For the text-containing cell, return its midpoint in [X, Y] coordinate format. 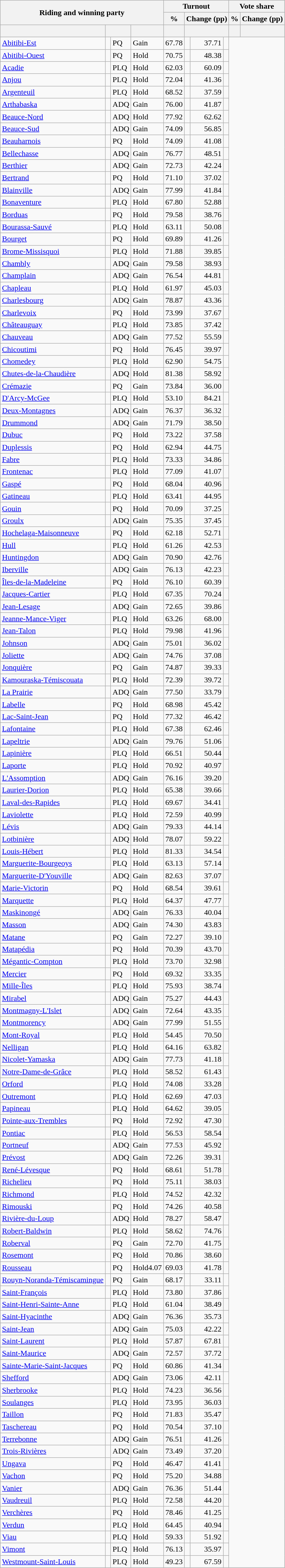
73.06 [174, 1378]
Frontenac [53, 472]
71.79 [174, 423]
60.09 [207, 68]
34.86 [207, 459]
37.07 [207, 876]
55.59 [207, 337]
La Prairie [53, 692]
79.76 [174, 741]
63.11 [174, 227]
41.78 [207, 1268]
Mirabel [53, 998]
63.41 [174, 496]
48.38 [207, 55]
73.33 [174, 459]
Jacques-Cartier [53, 594]
71.83 [174, 1415]
Gaspé [53, 484]
41.18 [207, 1059]
Outremont [53, 1096]
70.75 [174, 55]
56.53 [174, 1133]
Vanier [53, 1488]
64.45 [174, 1525]
39.97 [207, 349]
Johnson [53, 643]
45.42 [207, 704]
70.90 [174, 558]
Duplessis [53, 447]
74.23 [174, 1390]
67.38 [174, 729]
38.03 [207, 1182]
70.39 [174, 949]
Saint-Henri-Sainte-Anne [53, 1304]
42.53 [207, 545]
67.78 [174, 43]
76.54 [174, 276]
Vimont [53, 1549]
Gatineau [53, 496]
Îles-de-la-Madeleine [53, 582]
42.24 [207, 166]
61.43 [207, 1072]
81.38 [174, 374]
70.50 [207, 1035]
77.92 [174, 116]
76.10 [174, 582]
Saint-Jean [53, 1329]
51.92 [207, 1537]
76.45 [174, 349]
63.82 [207, 1047]
70.92 [174, 766]
Argenteuil [53, 92]
40.58 [207, 1206]
Fabre [53, 459]
76.00 [174, 104]
Taschereau [53, 1427]
74.30 [174, 925]
41.41 [207, 1463]
Lotbinière [53, 839]
37.67 [207, 312]
Roberval [53, 1243]
44.43 [207, 998]
58.52 [174, 1072]
72.26 [174, 1158]
Châteauguay [53, 325]
40.94 [207, 1525]
41.96 [207, 631]
Marguerite-D'Youville [53, 876]
Drummond [53, 423]
39.05 [207, 1108]
Deux-Montagnes [53, 410]
36.32 [207, 410]
79.33 [174, 827]
Saint-François [53, 1292]
46.47 [174, 1463]
68.54 [174, 888]
Montmorency [53, 1023]
Turnout [196, 6]
Portneuf [53, 1145]
Borduas [53, 215]
58.92 [207, 374]
Marguerite-Bourgeoys [53, 863]
52.88 [207, 202]
Viau [53, 1537]
48.51 [207, 153]
Prévost [53, 1158]
Sherbrooke [53, 1390]
Rosemont [53, 1255]
77.73 [174, 1059]
Beauce-Sud [53, 129]
76.16 [174, 778]
74.52 [174, 1194]
Jonquière [53, 668]
51.06 [207, 741]
58.54 [207, 1133]
75.27 [174, 998]
59.33 [174, 1537]
Masson [53, 925]
54.75 [207, 362]
Huntingdon [53, 558]
72.92 [174, 1121]
75.03 [174, 1329]
51.78 [207, 1170]
Charlesbourg [53, 300]
34.41 [207, 802]
Marquette [53, 900]
Rouyn-Noranda-Témiscamingue [53, 1280]
77.53 [174, 1145]
D'Arcy-McGee [53, 398]
78.46 [174, 1512]
46.42 [207, 716]
Mégantic-Compton [53, 962]
44.81 [207, 276]
Louis-Hébert [53, 851]
77.32 [174, 716]
38.74 [207, 986]
71.10 [174, 178]
70.09 [174, 508]
73.99 [174, 312]
74.08 [174, 1084]
40.96 [207, 484]
73.80 [174, 1292]
75.11 [174, 1182]
41.87 [207, 104]
Pontiac [53, 1133]
Chambly [53, 263]
38.93 [207, 263]
Trois-Rivières [53, 1451]
Arthabaska [53, 104]
37.42 [207, 325]
Soulanges [53, 1402]
42.23 [207, 570]
39.10 [207, 937]
Lafontaine [53, 729]
37.86 [207, 1292]
Matane [53, 937]
62.94 [174, 447]
Labelle [53, 704]
61.04 [174, 1304]
68.61 [174, 1170]
50.44 [207, 753]
36.02 [207, 643]
Pointe-aux-Trembles [53, 1121]
72.57 [174, 1353]
Kamouraska-Témiscouata [53, 680]
42.76 [207, 558]
52.71 [207, 533]
L'Assomption [53, 778]
64.62 [174, 1108]
77.50 [174, 692]
34.54 [207, 851]
61.26 [174, 545]
Verchères [53, 1512]
Robert-Baldwin [53, 1231]
Bourassa-Sauvé [53, 227]
Blainville [53, 190]
41.84 [207, 190]
33.11 [207, 1280]
Mille-Îles [53, 986]
Hold4.07 [147, 1268]
Rimouski [53, 1206]
Groulx [53, 521]
Jeanne-Mance-Viger [53, 619]
69.89 [174, 239]
Shefford [53, 1378]
Rivière-du-Loup [53, 1219]
Charlevoix [53, 312]
43.70 [207, 949]
37.08 [207, 655]
64.16 [174, 1047]
Laviolette [53, 815]
36.03 [207, 1402]
Abitibi-Est [53, 43]
59.22 [207, 839]
Laurier-Dorion [53, 790]
45.03 [207, 288]
41.25 [207, 1512]
71.88 [174, 251]
Ungava [53, 1463]
41.34 [207, 1366]
Joliette [53, 655]
Vote share [256, 6]
Hochelaga-Maisonneuve [53, 533]
69.32 [174, 974]
39.72 [207, 680]
44.20 [207, 1500]
72.59 [174, 815]
Lapeltrie [53, 741]
62.69 [174, 1096]
70.86 [174, 1255]
82.63 [174, 876]
38.50 [207, 423]
37.72 [207, 1353]
77.52 [174, 337]
58.62 [174, 1231]
35.47 [207, 1415]
44.95 [207, 496]
Westmount-Saint-Louis [53, 1562]
Saint-Maurice [53, 1353]
50.08 [207, 227]
37.71 [207, 43]
79.98 [174, 631]
Berthier [53, 166]
Nelligan [53, 1047]
67.59 [207, 1562]
Saint-Laurent [53, 1341]
Taillon [53, 1415]
Brome-Missisquoi [53, 251]
Papineau [53, 1108]
42.32 [207, 1194]
Champlain [53, 276]
Hull [53, 545]
38.76 [207, 215]
60.39 [207, 582]
Abitibi-Ouest [53, 55]
39.20 [207, 778]
Dubuc [53, 435]
61.97 [174, 288]
75.35 [174, 521]
63.26 [174, 619]
60.86 [174, 1366]
37.02 [207, 178]
78.27 [174, 1219]
62.90 [174, 362]
René-Lévesque [53, 1170]
40.04 [207, 912]
34.88 [207, 1476]
78.07 [174, 839]
Saint-Hyacinthe [53, 1316]
73.70 [174, 962]
Gouin [53, 508]
39.85 [207, 251]
37.10 [207, 1427]
32.98 [207, 962]
75.01 [174, 643]
74.87 [174, 668]
51.55 [207, 1023]
Bellechasse [53, 153]
Chutes-de-la-Chaudière [53, 374]
72.65 [174, 606]
33.35 [207, 974]
41.08 [207, 141]
75.20 [174, 1476]
Marie-Victorin [53, 888]
72.70 [174, 1243]
39.86 [207, 606]
36.00 [207, 386]
Beauce-Nord [53, 116]
Sainte-Marie-Saint-Jacques [53, 1366]
73.22 [174, 435]
38.60 [207, 1255]
41.07 [207, 472]
47.03 [207, 1096]
Laval-des-Rapides [53, 802]
Vachon [53, 1476]
51.44 [207, 1488]
Lévis [53, 827]
43.35 [207, 1010]
56.85 [207, 129]
Lac-Saint-Jean [53, 716]
84.21 [207, 398]
37.25 [207, 508]
78.87 [174, 300]
40.97 [207, 766]
66.51 [174, 753]
Maskinongé [53, 912]
Rousseau [53, 1268]
Beauharnois [53, 141]
Richmond [53, 1194]
Iberville [53, 570]
73.85 [174, 325]
67.81 [207, 1341]
Chomedey [53, 362]
39.66 [207, 790]
35.97 [207, 1549]
Laporte [53, 766]
45.92 [207, 1145]
76.77 [174, 153]
Terrebonne [53, 1439]
73.95 [174, 1402]
65.38 [174, 790]
Chapleau [53, 288]
36.56 [207, 1390]
39.61 [207, 888]
75.93 [174, 986]
67.35 [174, 594]
68.98 [174, 704]
54.45 [174, 1035]
41.75 [207, 1243]
62.46 [207, 729]
76.37 [174, 410]
58.47 [207, 1219]
Mercier [53, 974]
63.13 [174, 863]
43.83 [207, 925]
74.26 [174, 1206]
Lapinière [53, 753]
Acadie [53, 68]
77.09 [174, 472]
Bertrand [53, 178]
57.87 [174, 1341]
76.33 [174, 912]
37.59 [207, 92]
43.36 [207, 300]
39.33 [207, 668]
Montmagny-L'Islet [53, 1010]
81.33 [174, 851]
40.99 [207, 815]
47.30 [207, 1121]
39.31 [207, 1158]
57.14 [207, 863]
Mont-Royal [53, 1035]
Richelieu [53, 1182]
62.03 [174, 68]
Nicolet-Yamaska [53, 1059]
Bourget [53, 239]
Anjou [53, 80]
68.04 [174, 484]
42.11 [207, 1378]
33.28 [207, 1084]
70.54 [174, 1427]
Notre-Dame-de-Grâce [53, 1072]
37.20 [207, 1451]
Jean-Talon [53, 631]
68.52 [174, 92]
72.39 [174, 680]
62.18 [174, 533]
37.45 [207, 521]
73.84 [174, 386]
67.80 [174, 202]
72.58 [174, 1500]
Orford [53, 1084]
38.49 [207, 1304]
72.04 [174, 80]
72.73 [174, 166]
47.77 [207, 900]
62.62 [207, 116]
53.10 [174, 398]
37.58 [207, 435]
73.49 [174, 1451]
Jean-Lesage [53, 606]
Riding and winning party [82, 13]
64.37 [174, 900]
44.14 [207, 827]
69.67 [174, 802]
72.27 [174, 937]
72.64 [174, 1010]
68.00 [207, 619]
68.17 [174, 1280]
69.03 [174, 1268]
42.22 [207, 1329]
33.79 [207, 692]
49.23 [174, 1562]
Verdun [53, 1525]
Crémazie [53, 386]
76.51 [174, 1439]
Chauveau [53, 337]
70.24 [207, 594]
Matapédia [53, 949]
Bonaventure [53, 202]
41.36 [207, 80]
35.73 [207, 1316]
Vaudreuil [53, 1500]
Chicoutimi [53, 349]
44.75 [207, 447]
